Extract the [X, Y] coordinate from the center of the cell holding the provided text.  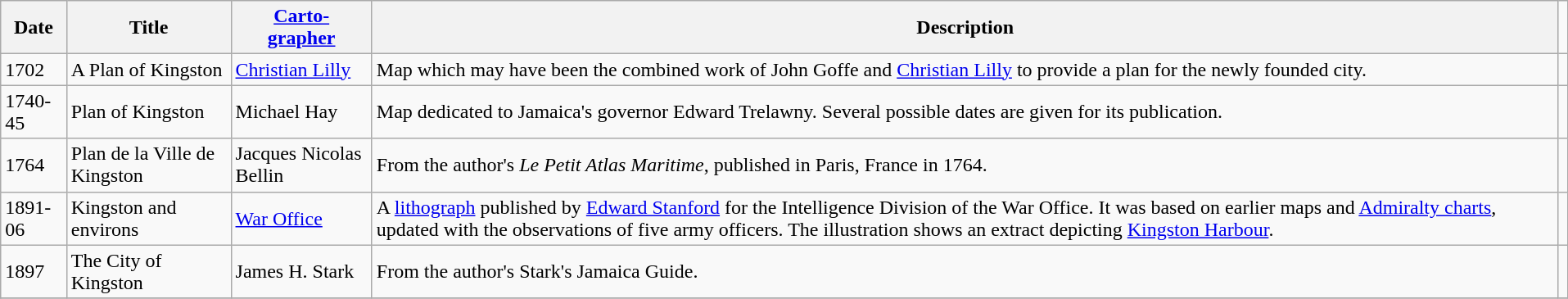
Map which may have been the combined work of John Goffe and Christian Lilly to provide a plan for the newly founded city. [965, 70]
Map dedicated to Jamaica's governor Edward Trelawny. Several possible dates are given for its publication. [965, 111]
Description [965, 28]
Kingston and environs [149, 218]
Date [34, 28]
Plan de la Ville de Kingston [149, 165]
1897 [34, 272]
1740-45 [34, 111]
1891-06 [34, 218]
A Plan of Kingston [149, 70]
War Office [301, 218]
Jacques Nicolas Bellin [301, 165]
Christian Lilly [301, 70]
Title [149, 28]
Michael Hay [301, 111]
Carto-grapher [301, 28]
From the author's Stark's Jamaica Guide. [965, 272]
James H. Stark [301, 272]
Plan of Kingston [149, 111]
From the author's Le Petit Atlas Maritime, published in Paris, France in 1764. [965, 165]
The City of Kingston [149, 272]
1764 [34, 165]
1702 [34, 70]
